Find where the given text appears and provide that cell's center as [x, y] coordinate. 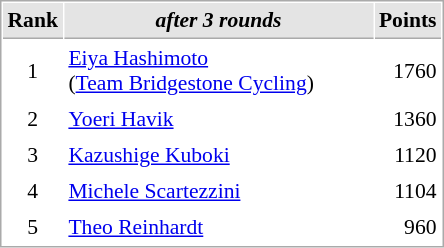
960 [408, 227]
3 [32, 155]
1760 [408, 70]
after 3 rounds [218, 21]
1120 [408, 155]
5 [32, 227]
1104 [408, 191]
Eiya Hashimoto(Team Bridgestone Cycling) [218, 70]
Michele Scartezzini [218, 191]
Theo Reinhardt [218, 227]
4 [32, 191]
1360 [408, 119]
Yoeri Havik [218, 119]
1 [32, 70]
Rank [32, 21]
Points [408, 21]
2 [32, 119]
Kazushige Kuboki [218, 155]
